Return (X, Y) of the center of cell containing provided text 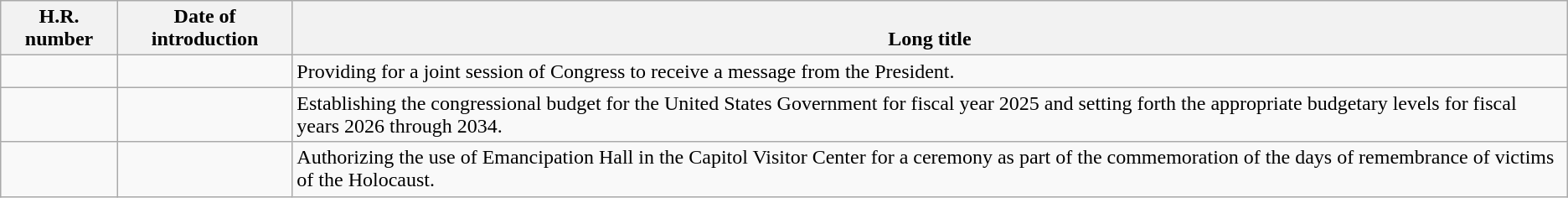
Providing for a joint session of Congress to receive a message from the President. (930, 71)
H.R. number (59, 29)
Date of introduction (204, 29)
Long title (930, 29)
